Locate the cell with the specified text and output its (x, y) center coordinate. 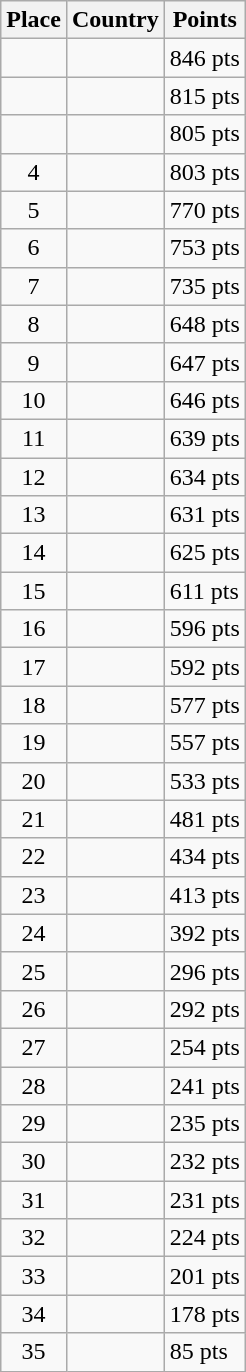
413 pts (204, 895)
13 (34, 515)
646 pts (204, 400)
625 pts (204, 553)
16 (34, 629)
12 (34, 477)
25 (34, 971)
577 pts (204, 705)
753 pts (204, 248)
26 (34, 1009)
23 (34, 895)
735 pts (204, 286)
254 pts (204, 1047)
846 pts (204, 58)
533 pts (204, 781)
85 pts (204, 1352)
235 pts (204, 1124)
815 pts (204, 96)
14 (34, 553)
11 (34, 438)
639 pts (204, 438)
Points (204, 20)
232 pts (204, 1162)
481 pts (204, 819)
7 (34, 286)
5 (34, 210)
231 pts (204, 1200)
241 pts (204, 1085)
8 (34, 324)
596 pts (204, 629)
648 pts (204, 324)
27 (34, 1047)
20 (34, 781)
32 (34, 1238)
29 (34, 1124)
33 (34, 1276)
803 pts (204, 172)
611 pts (204, 591)
9 (34, 362)
178 pts (204, 1314)
28 (34, 1085)
19 (34, 743)
Country (115, 20)
21 (34, 819)
592 pts (204, 667)
296 pts (204, 971)
31 (34, 1200)
434 pts (204, 857)
770 pts (204, 210)
17 (34, 667)
10 (34, 400)
201 pts (204, 1276)
15 (34, 591)
22 (34, 857)
4 (34, 172)
634 pts (204, 477)
292 pts (204, 1009)
392 pts (204, 933)
805 pts (204, 134)
18 (34, 705)
24 (34, 933)
30 (34, 1162)
34 (34, 1314)
631 pts (204, 515)
6 (34, 248)
647 pts (204, 362)
Place (34, 20)
557 pts (204, 743)
35 (34, 1352)
224 pts (204, 1238)
